Find where the given text appears and provide that cell's center as (X, Y) coordinate. 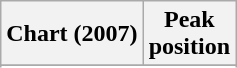
Peakposition (189, 34)
Chart (2007) (72, 34)
